Extract the [x, y] coordinate from the center of the cell holding the provided text.  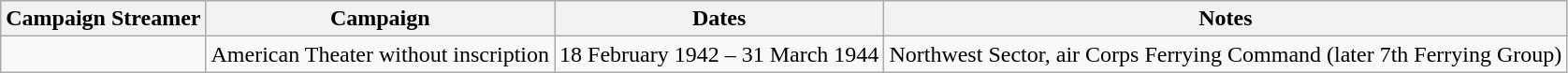
American Theater without inscription [380, 54]
Northwest Sector, air Corps Ferrying Command (later 7th Ferrying Group) [1226, 54]
18 February 1942 – 31 March 1944 [719, 54]
Campaign Streamer [103, 19]
Dates [719, 19]
Notes [1226, 19]
Campaign [380, 19]
